Provide the [x, y] coordinate of the cell's center where the given text is located.  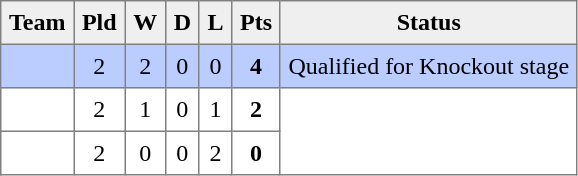
4 [256, 66]
D [182, 23]
Pts [256, 23]
Status [428, 23]
W [145, 23]
Team [38, 23]
Pld [100, 23]
Qualified for Knockout stage [428, 66]
L [216, 23]
